Extract the [X, Y] coordinate from the center of the cell holding the provided text.  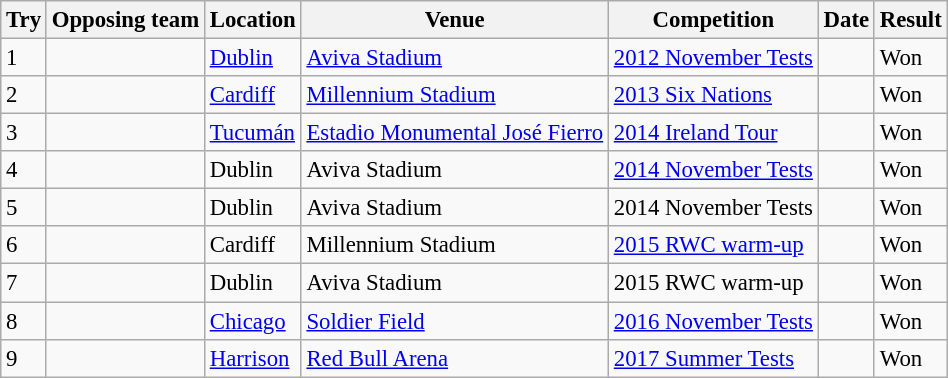
Estadio Monumental José Fierro [454, 133]
8 [24, 321]
5 [24, 208]
3 [24, 133]
Tucumán [252, 133]
2014 Ireland Tour [713, 133]
Competition [713, 20]
2012 November Tests [713, 58]
4 [24, 170]
1 [24, 58]
9 [24, 358]
2 [24, 95]
Location [252, 20]
Soldier Field [454, 321]
Venue [454, 20]
Try [24, 20]
Opposing team [125, 20]
Chicago [252, 321]
Red Bull Arena [454, 358]
Harrison [252, 358]
6 [24, 245]
Result [910, 20]
2017 Summer Tests [713, 358]
2016 November Tests [713, 321]
2013 Six Nations [713, 95]
Date [846, 20]
7 [24, 283]
